Pinpoint the cell where the given text exists, returning its (x, y) midpoint coordinate. 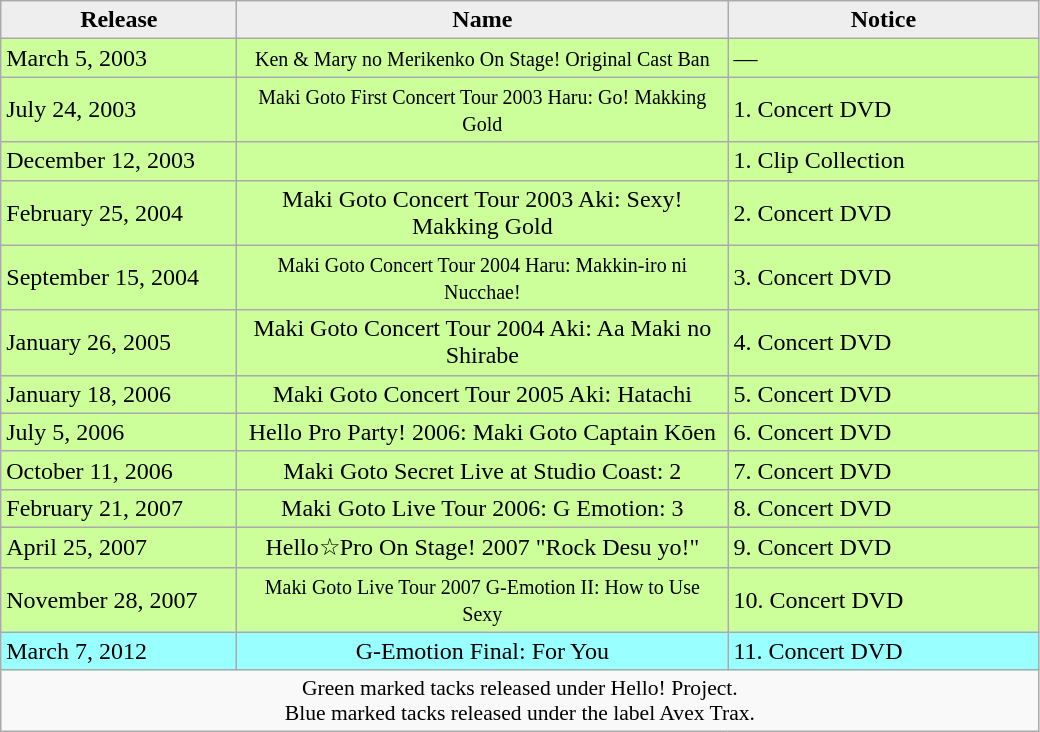
7. Concert DVD (884, 470)
Notice (884, 20)
Hello Pro Party! 2006: Maki Goto Captain Kōen (482, 432)
Maki Goto First Concert Tour 2003 Haru: Go! Makking Gold (482, 110)
February 21, 2007 (119, 508)
10. Concert DVD (884, 600)
November 28, 2007 (119, 600)
December 12, 2003 (119, 161)
January 18, 2006 (119, 394)
March 5, 2003 (119, 58)
Maki Goto Concert Tour 2003 Aki: Sexy! Makking Gold (482, 212)
Ken & Mary no Merikenko On Stage! Original Cast Ban (482, 58)
Green marked tacks released under Hello! Project.Blue marked tacks released under the label Avex Trax. (520, 700)
1. Clip Collection (884, 161)
— (884, 58)
July 24, 2003 (119, 110)
8. Concert DVD (884, 508)
Maki Goto Concert Tour 2004 Haru: Makkin-iro ni Nucchae! (482, 278)
Release (119, 20)
Maki Goto Concert Tour 2005 Aki: Hatachi (482, 394)
Maki Goto Secret Live at Studio Coast: 2 (482, 470)
March 7, 2012 (119, 651)
G-Emotion Final: For You (482, 651)
Maki Goto Live Tour 2007 G-Emotion II: How to Use Sexy (482, 600)
3. Concert DVD (884, 278)
Hello☆Pro On Stage! 2007 "Rock Desu yo!" (482, 547)
Name (482, 20)
July 5, 2006 (119, 432)
1. Concert DVD (884, 110)
September 15, 2004 (119, 278)
Maki Goto Live Tour 2006: G Emotion: 3 (482, 508)
January 26, 2005 (119, 342)
February 25, 2004 (119, 212)
9. Concert DVD (884, 547)
11. Concert DVD (884, 651)
6. Concert DVD (884, 432)
Maki Goto Concert Tour 2004 Aki: Aa Maki no Shirabe (482, 342)
2. Concert DVD (884, 212)
October 11, 2006 (119, 470)
April 25, 2007 (119, 547)
5. Concert DVD (884, 394)
4. Concert DVD (884, 342)
